Capture the cell that displays the provided text and extract its [X, Y] central coordinate. 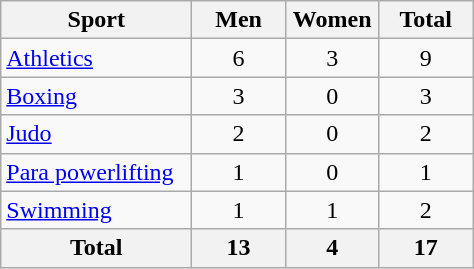
Athletics [96, 58]
6 [239, 58]
4 [332, 248]
Women [332, 20]
Para powerlifting [96, 172]
Men [239, 20]
Boxing [96, 96]
9 [426, 58]
Sport [96, 20]
13 [239, 248]
Swimming [96, 210]
Judo [96, 134]
17 [426, 248]
